For the text-containing cell, return its midpoint in (x, y) coordinate format. 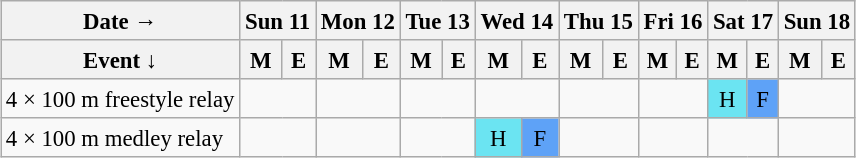
4 × 100 m freestyle relay (120, 98)
4 × 100 m medley relay (120, 138)
Event ↓ (120, 60)
Sun 11 (278, 20)
Wed 14 (516, 20)
Sat 17 (744, 20)
Date → (120, 20)
Thu 15 (599, 20)
Mon 12 (358, 20)
Sun 18 (816, 20)
Fri 16 (672, 20)
Tue 13 (438, 20)
